Pinpoint the cell where the given text exists, returning its [x, y] midpoint coordinate. 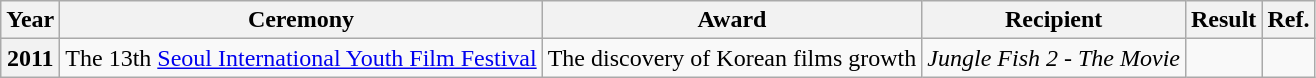
The 13th Seoul International Youth Film Festival [301, 58]
The discovery of Korean films growth [732, 58]
Recipient [1054, 20]
Result [1223, 20]
Year [30, 20]
Ceremony [301, 20]
2011 [30, 58]
Ref. [1288, 20]
Jungle Fish 2 - The Movie [1054, 58]
Award [732, 20]
